Return the (x, y) coordinate for the center point of the cell that contains the specified text.  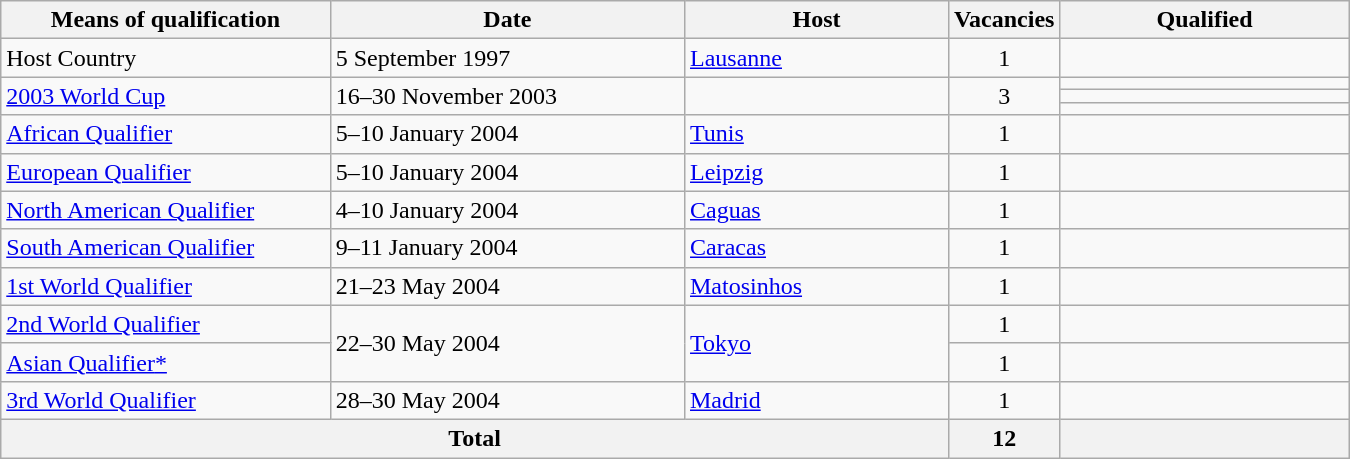
Caguas (816, 210)
Host Country (166, 58)
28–30 May 2004 (507, 400)
5 September 1997 (507, 58)
9–11 January 2004 (507, 248)
South American Qualifier (166, 248)
Date (507, 20)
Total (475, 438)
Madrid (816, 400)
Lausanne (816, 58)
4–10 January 2004 (507, 210)
3 (1004, 96)
Vacancies (1004, 20)
Matosinhos (816, 286)
3rd World Qualifier (166, 400)
Asian Qualifier* (166, 362)
21–23 May 2004 (507, 286)
Qualified (1204, 20)
1st World Qualifier (166, 286)
2003 World Cup (166, 96)
2nd World Qualifier (166, 324)
12 (1004, 438)
Tokyo (816, 343)
Caracas (816, 248)
16–30 November 2003 (507, 96)
North American Qualifier (166, 210)
Tunis (816, 134)
Leipzig (816, 172)
European Qualifier (166, 172)
22–30 May 2004 (507, 343)
Host (816, 20)
African Qualifier (166, 134)
Means of qualification (166, 20)
